Identify which cell holds the provided text, then report its (x, y) central coordinate. 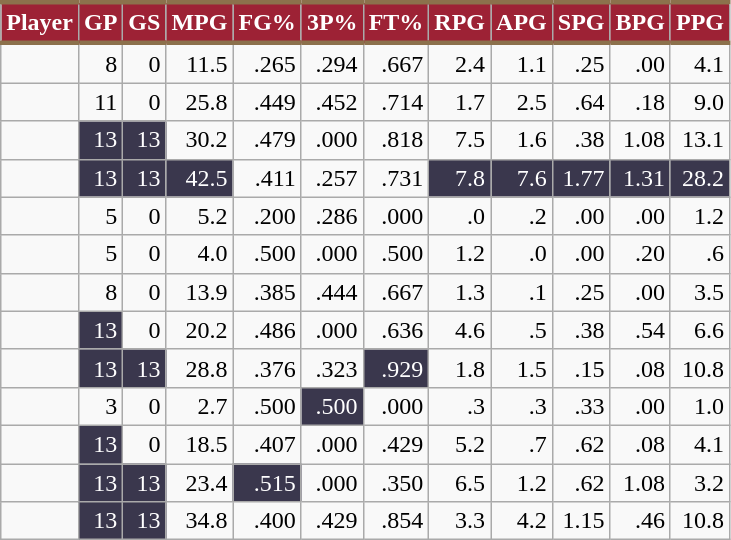
25.8 (200, 102)
.46 (640, 521)
.818 (396, 140)
.515 (267, 483)
.449 (267, 102)
1.5 (522, 368)
20.2 (200, 330)
.400 (267, 521)
11 (100, 102)
MPG (200, 22)
18.5 (200, 444)
PPG (700, 22)
1.3 (460, 292)
Player (40, 22)
11.5 (200, 63)
.486 (267, 330)
13.9 (200, 292)
.452 (332, 102)
2.7 (200, 406)
.411 (267, 178)
28.2 (700, 178)
.929 (396, 368)
3.3 (460, 521)
FT% (396, 22)
6.6 (700, 330)
FG% (267, 22)
1.31 (640, 178)
.636 (396, 330)
.7 (522, 444)
4.2 (522, 521)
.350 (396, 483)
3P% (332, 22)
GS (144, 22)
.714 (396, 102)
.5 (522, 330)
.33 (581, 406)
7.5 (460, 140)
.444 (332, 292)
.376 (267, 368)
1.0 (700, 406)
34.8 (200, 521)
.294 (332, 63)
42.5 (200, 178)
GP (100, 22)
13.1 (700, 140)
.265 (267, 63)
1.6 (522, 140)
.257 (332, 178)
APG (522, 22)
.407 (267, 444)
.854 (396, 521)
1.7 (460, 102)
6.5 (460, 483)
.20 (640, 254)
.200 (267, 216)
4.6 (460, 330)
.286 (332, 216)
.54 (640, 330)
9.0 (700, 102)
3.2 (700, 483)
.731 (396, 178)
.1 (522, 292)
.6 (700, 254)
4.0 (200, 254)
3 (100, 406)
3.5 (700, 292)
.15 (581, 368)
1.8 (460, 368)
23.4 (200, 483)
1.15 (581, 521)
.323 (332, 368)
.385 (267, 292)
7.6 (522, 178)
.18 (640, 102)
30.2 (200, 140)
1.1 (522, 63)
BPG (640, 22)
.479 (267, 140)
2.5 (522, 102)
RPG (460, 22)
1.77 (581, 178)
.64 (581, 102)
.2 (522, 216)
7.8 (460, 178)
28.8 (200, 368)
SPG (581, 22)
2.4 (460, 63)
